Determine the (x, y) coordinate at the center of the cell enclosing the given text.  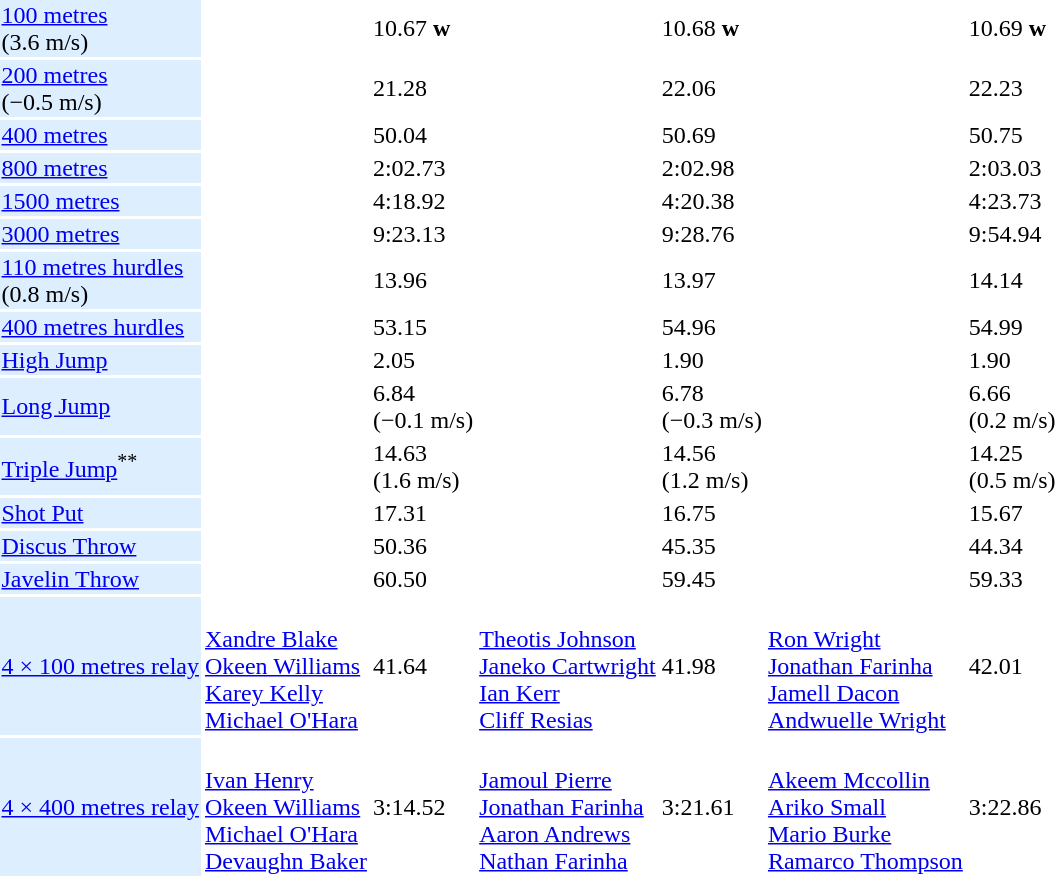
Discus Throw (100, 546)
14.56 (1.2 m/s) (712, 466)
59.45 (712, 579)
3000 metres (100, 234)
800 metres (100, 168)
Long Jump (100, 406)
4 × 100 metres relay (100, 666)
1500 metres (100, 201)
Ivan Henry Okeen Williams Michael O'Hara Devaughn Baker (286, 807)
Akeem Mccollin Ariko Small Mario Burke Ramarco Thompson (865, 807)
2:02.73 (422, 168)
10.68 w (712, 28)
6.78 (−0.3 m/s) (712, 406)
41.64 (422, 666)
22.06 (712, 88)
Ron Wright Jonathan Farinha Jamell Dacon Andwuelle Wright (865, 666)
Jamoul Pierre Jonathan Farinha Aaron Andrews Nathan Farinha (568, 807)
50.04 (422, 135)
High Jump (100, 360)
9:23.13 (422, 234)
10.67 w (422, 28)
400 metres hurdles (100, 327)
Theotis Johnson Janeko Cartwright Ian Kerr Cliff Resias (568, 666)
2:02.98 (712, 168)
Triple Jump** (100, 466)
4 × 400 metres relay (100, 807)
14.63 (1.6 m/s) (422, 466)
17.31 (422, 513)
13.97 (712, 280)
53.15 (422, 327)
Xandre Blake Okeen Williams Karey Kelly Michael O'Hara (286, 666)
50.69 (712, 135)
100 metres (3.6 m/s) (100, 28)
1.90 (712, 360)
50.36 (422, 546)
41.98 (712, 666)
200 metres (−0.5 m/s) (100, 88)
2.05 (422, 360)
3:21.61 (712, 807)
3:14.52 (422, 807)
45.35 (712, 546)
16.75 (712, 513)
13.96 (422, 280)
9:28.76 (712, 234)
60.50 (422, 579)
6.84 (−0.1 m/s) (422, 406)
Javelin Throw (100, 579)
21.28 (422, 88)
4:18.92 (422, 201)
54.96 (712, 327)
110 metres hurdles (0.8 m/s) (100, 280)
400 metres (100, 135)
4:20.38 (712, 201)
Shot Put (100, 513)
